Identify which cell holds the provided text, then report its [X, Y] central coordinate. 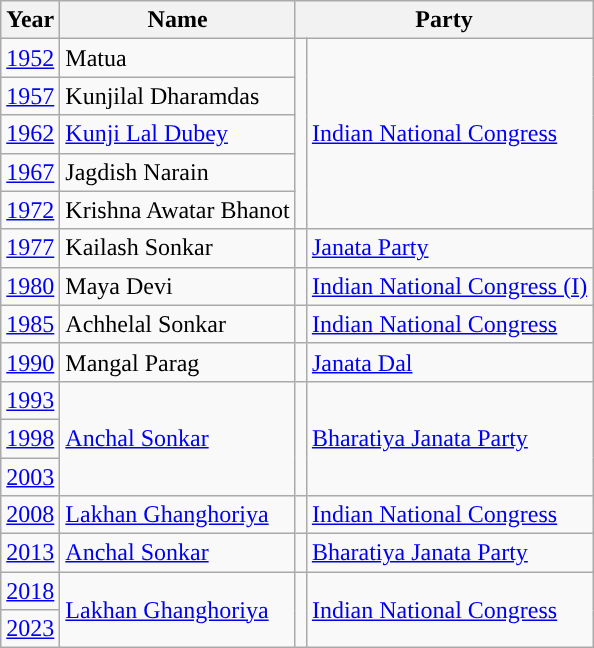
1952 [30, 58]
Maya Devi [178, 286]
Mangal Parag [178, 362]
Janata Party [449, 248]
2018 [30, 591]
Party [444, 20]
Jagdish Narain [178, 172]
Year [30, 20]
Kunjilal Dharamdas [178, 96]
Indian National Congress (I) [449, 286]
2013 [30, 553]
Achhelal Sonkar [178, 324]
Kunji Lal Dubey [178, 134]
1998 [30, 438]
2008 [30, 515]
1957 [30, 96]
1993 [30, 400]
Name [178, 20]
Krishna Awatar Bhanot [178, 210]
1967 [30, 172]
1962 [30, 134]
Kailash Sonkar [178, 248]
Matua [178, 58]
1985 [30, 324]
Janata Dal [449, 362]
1990 [30, 362]
2023 [30, 629]
2003 [30, 477]
1972 [30, 210]
1977 [30, 248]
1980 [30, 286]
